Determine the [X, Y] coordinate at the center of the cell enclosing the given text.  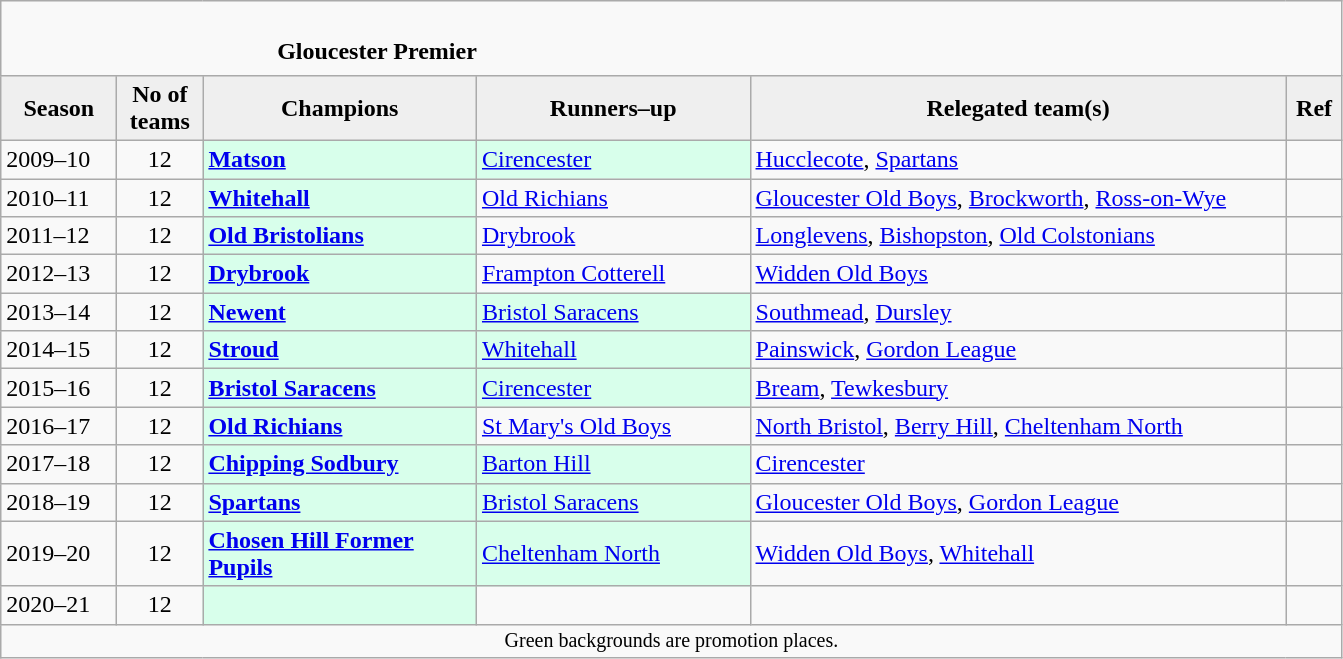
Painswick, Gordon League [1018, 350]
Relegated team(s) [1018, 108]
Longlevens, Bishopston, Old Colstonians [1018, 236]
Bream, Tewkesbury [1018, 388]
2009–10 [59, 159]
Widden Old Boys [1018, 274]
Champions [340, 108]
2019–20 [59, 554]
Gloucester Old Boys, Gordon League [1018, 502]
Matson [340, 159]
Widden Old Boys, Whitehall [1018, 554]
Ref [1314, 108]
2016–17 [59, 426]
Gloucester Old Boys, Brockworth, Ross-on-Wye [1018, 197]
Newent [340, 312]
St Mary's Old Boys [613, 426]
No of teams [160, 108]
Cheltenham North [613, 554]
Frampton Cotterell [613, 274]
Chipping Sodbury [340, 464]
2013–14 [59, 312]
2018–19 [59, 502]
North Bristol, Berry Hill, Cheltenham North [1018, 426]
Southmead, Dursley [1018, 312]
2015–16 [59, 388]
2020–21 [59, 605]
2011–12 [59, 236]
Green backgrounds are promotion places. [672, 640]
Spartans [340, 502]
Barton Hill [613, 464]
2012–13 [59, 274]
2010–11 [59, 197]
2017–18 [59, 464]
Season [59, 108]
Hucclecote, Spartans [1018, 159]
2014–15 [59, 350]
Runners–up [613, 108]
Stroud [340, 350]
Old Bristolians [340, 236]
Chosen Hill Former Pupils [340, 554]
